From the cell containing the given text, extract its center point as (X, Y) coordinate. 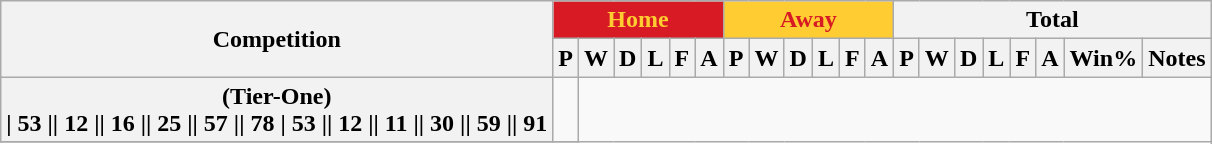
Win% (1104, 58)
Home (638, 20)
Notes (1177, 58)
Total (1052, 20)
Competition (277, 39)
Away (808, 20)
(Tier-One) | 53 || 12 || 16 || 25 || 57 || 78 | 53 || 12 || 11 || 30 || 59 || 91 (277, 110)
